Pinpoint the cell where the given text exists, returning its (X, Y) midpoint coordinate. 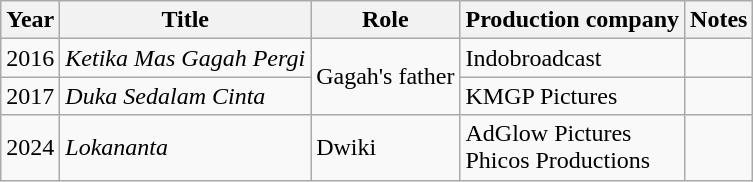
KMGP Pictures (572, 96)
Gagah's father (386, 77)
Year (30, 20)
2016 (30, 58)
Lokananta (186, 148)
AdGlow PicturesPhicos Productions (572, 148)
Role (386, 20)
2024 (30, 148)
Ketika Mas Gagah Pergi (186, 58)
Dwiki (386, 148)
Production company (572, 20)
Notes (719, 20)
2017 (30, 96)
Duka Sedalam Cinta (186, 96)
Indobroadcast (572, 58)
Title (186, 20)
